Find where the given text appears and provide that cell's center as [X, Y] coordinate. 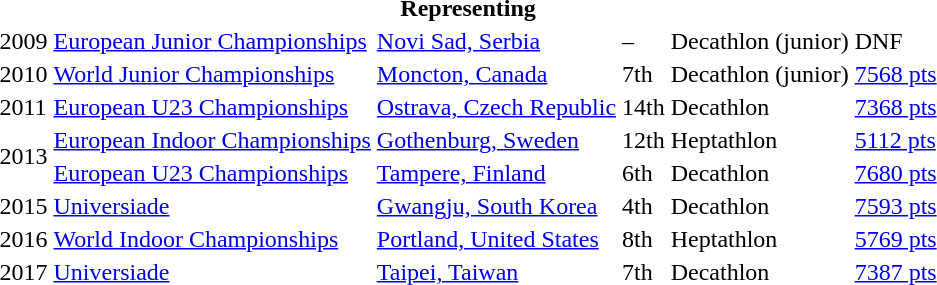
8th [644, 239]
Moncton, Canada [496, 74]
– [644, 41]
14th [644, 107]
European Indoor Championships [212, 140]
World Indoor Championships [212, 239]
Universiade [212, 206]
Tampere, Finland [496, 173]
Portland, United States [496, 239]
12th [644, 140]
4th [644, 206]
Gothenburg, Sweden [496, 140]
World Junior Championships [212, 74]
6th [644, 173]
Novi Sad, Serbia [496, 41]
Gwangju, South Korea [496, 206]
European Junior Championships [212, 41]
Ostrava, Czech Republic [496, 107]
7th [644, 74]
